Detect which cell encompasses the target text, then output its (x, y) center coordinate. 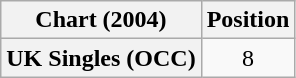
Chart (2004) (101, 20)
Position (248, 20)
8 (248, 58)
UK Singles (OCC) (101, 58)
